Search for the cell housing the specified text and yield its [X, Y] center coordinate. 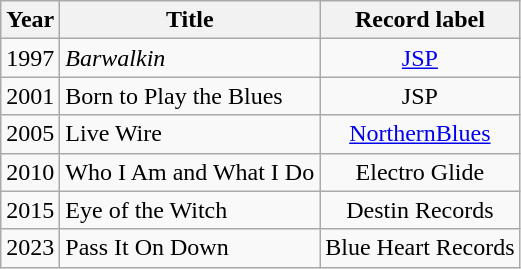
Destin Records [420, 210]
2010 [30, 172]
NorthernBlues [420, 134]
Live Wire [190, 134]
2005 [30, 134]
Pass It On Down [190, 248]
1997 [30, 58]
Electro Glide [420, 172]
Title [190, 20]
Eye of the Witch [190, 210]
Blue Heart Records [420, 248]
Year [30, 20]
Barwalkin [190, 58]
2023 [30, 248]
Who I Am and What I Do [190, 172]
2001 [30, 96]
2015 [30, 210]
Born to Play the Blues [190, 96]
Record label [420, 20]
